From the cell containing the given text, extract its center point as (X, Y) coordinate. 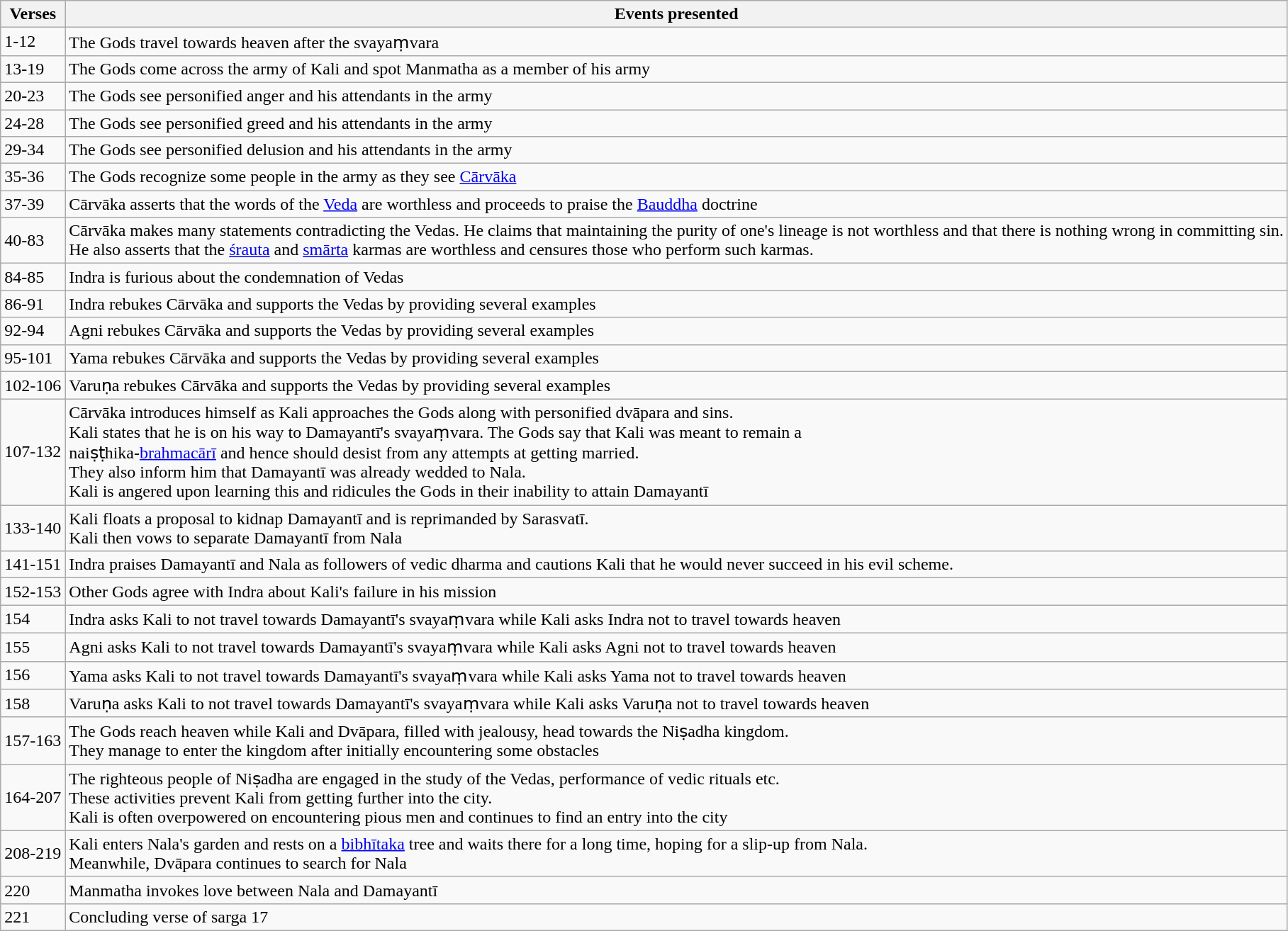
92-94 (33, 331)
86-91 (33, 304)
152-153 (33, 592)
Yama asks Kali to not travel towards Damayantī's svayaṃvara while Kali asks Yama not to travel towards heaven (676, 675)
Indra rebukes Cārvāka and supports the Vedas by providing several examples (676, 304)
37-39 (33, 204)
Indra asks Kali to not travel towards Damayantī's svayaṃvara while Kali asks Indra not to travel towards heaven (676, 619)
The Gods see personified greed and his attendants in the army (676, 123)
Manmatha invokes love between Nala and Damayantī (676, 890)
13-19 (33, 69)
Cārvāka asserts that the words of the Veda are worthless and proceeds to praise the Bauddha doctrine (676, 204)
221 (33, 917)
208-219 (33, 853)
Events presented (676, 14)
156 (33, 675)
The Gods come across the army of Kali and spot Manmatha as a member of his army (676, 69)
Kali floats a proposal to kidnap Damayantī and is reprimanded by Sarasvatī. Kali then vows to separate Damayantī from Nala (676, 529)
1-12 (33, 42)
Agni rebukes Cārvāka and supports the Vedas by providing several examples (676, 331)
164-207 (33, 798)
The Gods see personified delusion and his attendants in the army (676, 150)
154 (33, 619)
Indra praises Damayantī and Nala as followers of vedic dharma and cautions Kali that he would never succeed in his evil scheme. (676, 565)
158 (33, 704)
Varuṇa asks Kali to not travel towards Damayantī's svayaṃvara while Kali asks Varuṇa not to travel towards heaven (676, 704)
The Gods see personified anger and his attendants in the army (676, 96)
29-34 (33, 150)
The Gods travel towards heaven after the svayaṃvara (676, 42)
102-106 (33, 385)
Verses (33, 14)
141-151 (33, 565)
The Gods recognize some people in the army as they see Cārvāka (676, 177)
133-140 (33, 529)
Concluding verse of sarga 17 (676, 917)
40-83 (33, 241)
Varuṇa rebukes Cārvāka and supports the Vedas by providing several examples (676, 385)
Other Gods agree with Indra about Kali's failure in his mission (676, 592)
84-85 (33, 277)
24-28 (33, 123)
Agni asks Kali to not travel towards Damayantī's svayaṃvara while Kali asks Agni not to travel towards heaven (676, 647)
157-163 (33, 741)
35-36 (33, 177)
20-23 (33, 96)
95-101 (33, 358)
155 (33, 647)
Yama rebukes Cārvāka and supports the Vedas by providing several examples (676, 358)
107-132 (33, 452)
Indra is furious about the condemnation of Vedas (676, 277)
220 (33, 890)
